Locate the cell with the specified text and output its [x, y] center coordinate. 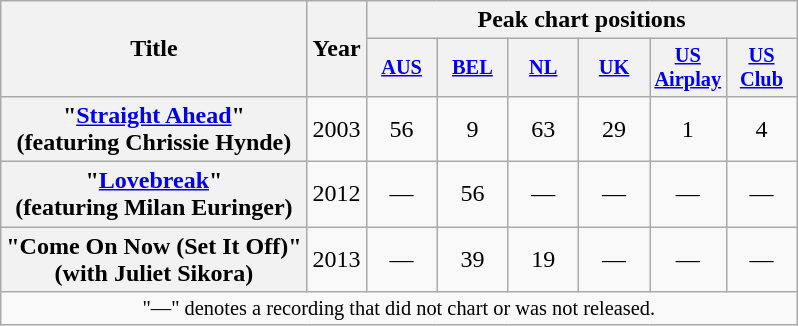
AUS [402, 68]
19 [544, 260]
"Come On Now (Set It Off)"(with Juliet Sikora) [154, 260]
29 [614, 128]
1 [688, 128]
2003 [336, 128]
Year [336, 49]
"Straight Ahead"(featuring Chrissie Hynde) [154, 128]
"—" denotes a recording that did not chart or was not released. [399, 309]
39 [472, 260]
9 [472, 128]
63 [544, 128]
NL [544, 68]
4 [762, 128]
2012 [336, 194]
Title [154, 49]
UK [614, 68]
"Lovebreak"(featuring Milan Euringer) [154, 194]
BEL [472, 68]
USAirplay [688, 68]
USClub [762, 68]
2013 [336, 260]
Peak chart positions [582, 20]
